Determine the (X, Y) coordinate at the center of the cell enclosing the given text.  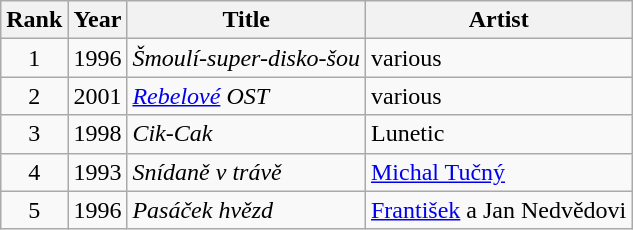
1 (34, 58)
Artist (498, 20)
2 (34, 96)
Rank (34, 20)
1993 (98, 172)
4 (34, 172)
Cik-Cak (246, 134)
František a Jan Nedvědovi (498, 210)
1998 (98, 134)
Snídaně v trávě (246, 172)
3 (34, 134)
Title (246, 20)
Lunetic (498, 134)
Year (98, 20)
5 (34, 210)
Rebelové OST (246, 96)
Michal Tučný (498, 172)
2001 (98, 96)
Šmoulí-super-disko-šou (246, 58)
Pasáček hvězd (246, 210)
